Return the (X, Y) coordinate for the center point of the cell that contains the specified text.  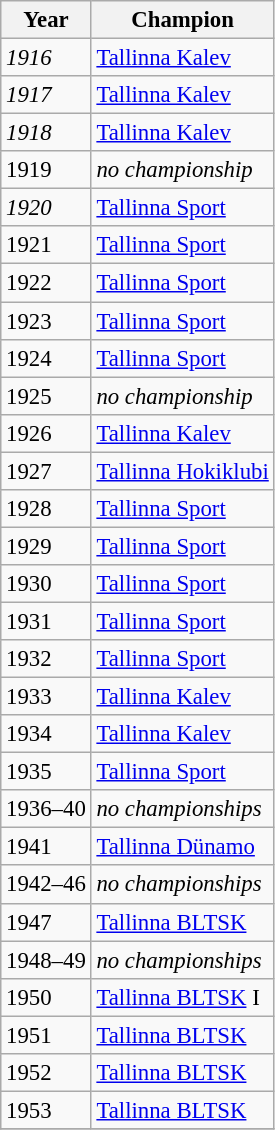
1952 (46, 1073)
1927 (46, 471)
Champion (182, 20)
1931 (46, 621)
1930 (46, 584)
1923 (46, 321)
1921 (46, 245)
1919 (46, 170)
Year (46, 20)
Tallinna Dünamo (182, 847)
Tallinna BLTSK I (182, 997)
1932 (46, 659)
1929 (46, 546)
1934 (46, 734)
1924 (46, 358)
1935 (46, 772)
1953 (46, 1110)
1947 (46, 922)
1948–49 (46, 960)
1916 (46, 58)
1936–40 (46, 809)
1926 (46, 433)
1950 (46, 997)
1933 (46, 697)
1922 (46, 283)
1941 (46, 847)
1920 (46, 208)
1918 (46, 133)
Tallinna Hokiklubi (182, 471)
1951 (46, 1035)
1925 (46, 396)
1917 (46, 95)
1928 (46, 509)
1942–46 (46, 885)
